Pinpoint the cell where the given text exists, returning its (X, Y) midpoint coordinate. 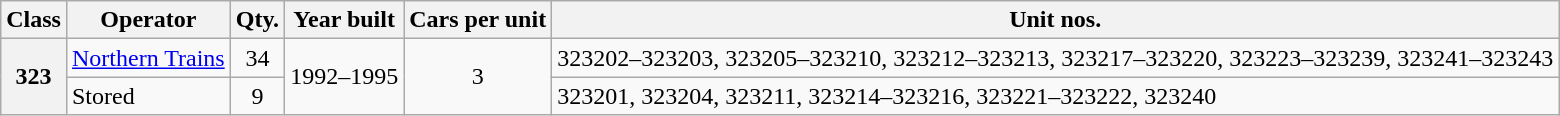
34 (257, 58)
Stored (148, 96)
Unit nos. (1056, 20)
9 (257, 96)
Qty. (257, 20)
Year built (344, 20)
323201, 323204, 323211, 323214–323216, 323221–323222, 323240 (1056, 96)
323202–323203, 323205–323210, 323212–323213, 323217–323220, 323223–323239, 323241–323243 (1056, 58)
Northern Trains (148, 58)
Operator (148, 20)
1992–1995 (344, 77)
Class (34, 20)
3 (478, 77)
Cars per unit (478, 20)
323 (34, 77)
